Determine the (X, Y) coordinate at the center of the cell enclosing the given text.  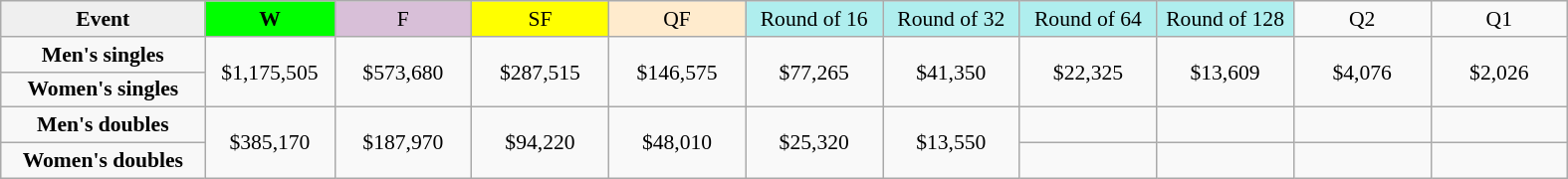
$385,170 (270, 143)
$48,010 (677, 143)
$187,970 (403, 143)
$25,320 (814, 143)
W (270, 19)
$4,076 (1362, 72)
$573,680 (403, 72)
Round of 16 (814, 19)
$13,609 (1226, 72)
Men's singles (104, 55)
$1,175,505 (270, 72)
F (403, 19)
$146,575 (677, 72)
Round of 64 (1088, 19)
Men's doubles (104, 125)
Round of 32 (951, 19)
$77,265 (814, 72)
Q2 (1362, 19)
Q1 (1499, 19)
Round of 128 (1226, 19)
$22,325 (1088, 72)
$13,550 (951, 143)
$287,515 (541, 72)
Event (104, 19)
Women's doubles (104, 161)
$2,026 (1499, 72)
$41,350 (951, 72)
$94,220 (541, 143)
QF (677, 19)
Women's singles (104, 89)
SF (541, 19)
